Output the [X, Y] coordinate of the center of the cell containing the given text.  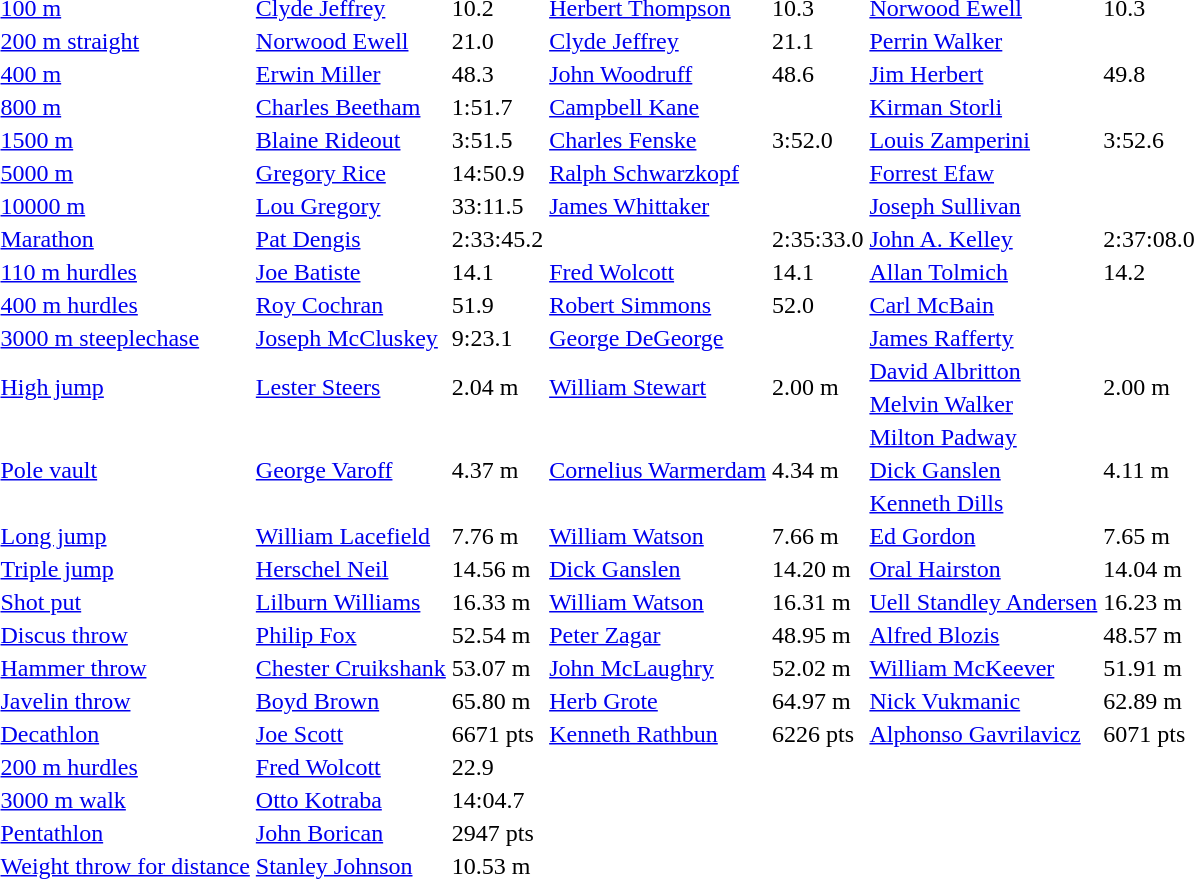
William Lacefield [350, 536]
48.6 [818, 74]
Joseph McCluskey [350, 338]
Uell Standley Andersen [984, 602]
48.95 m [818, 635]
George DeGeorge [658, 338]
Herb Grote [658, 701]
Joe Scott [350, 734]
James Whittaker [658, 206]
Melvin Walker [984, 404]
Nick Vukmanic [984, 701]
48.3 [497, 74]
John McLaughry [658, 668]
Lester Steers [350, 388]
John Woodruff [658, 74]
Philip Fox [350, 635]
9:23.1 [497, 338]
4.37 m [497, 470]
Charles Fenske [658, 140]
2:33:45.2 [497, 239]
Kenneth Rathbun [658, 734]
Louis Zamperini [984, 140]
2.00 m [818, 388]
Clyde Jeffrey [658, 41]
Campbell Kane [658, 107]
Erwin Miller [350, 74]
2.04 m [497, 388]
Joe Batiste [350, 272]
64.97 m [818, 701]
Allan Tolmich [984, 272]
1:51.7 [497, 107]
Forrest Efaw [984, 173]
Boyd Brown [350, 701]
14:04.7 [497, 800]
Roy Cochran [350, 305]
Otto Kotraba [350, 800]
James Rafferty [984, 338]
Herschel Neil [350, 569]
14.20 m [818, 569]
Kirman Storli [984, 107]
16.33 m [497, 602]
6226 pts [818, 734]
John A. Kelley [984, 239]
Kenneth Dills [984, 503]
Robert Simmons [658, 305]
Lou Gregory [350, 206]
21.1 [818, 41]
14.56 m [497, 569]
Perrin Walker [984, 41]
7.76 m [497, 536]
33:11.5 [497, 206]
Peter Zagar [658, 635]
Blaine Rideout [350, 140]
Ralph Schwarzkopf [658, 173]
Norwood Ewell [350, 41]
51.9 [497, 305]
Ed Gordon [984, 536]
6671 pts [497, 734]
Alfred Blozis [984, 635]
7.66 m [818, 536]
David Albritton [984, 371]
Charles Beetham [350, 107]
2:35:33.0 [818, 239]
16.31 m [818, 602]
Cornelius Warmerdam [658, 470]
Gregory Rice [350, 173]
2947 pts [497, 833]
Carl McBain [984, 305]
65.80 m [497, 701]
Pat Dengis [350, 239]
52.02 m [818, 668]
3:51.5 [497, 140]
George Varoff [350, 470]
Joseph Sullivan [984, 206]
John Borican [350, 833]
22.9 [497, 767]
Chester Cruikshank [350, 668]
3:52.0 [818, 140]
Milton Padway [984, 437]
4.34 m [818, 470]
Jim Herbert [984, 74]
William McKeever [984, 668]
Oral Hairston [984, 569]
Alphonso Gavrilavicz [984, 734]
14:50.9 [497, 173]
William Stewart [658, 388]
52.54 m [497, 635]
Lilburn Williams [350, 602]
52.0 [818, 305]
53.07 m [497, 668]
21.0 [497, 41]
